Return [X, Y] of the center of cell containing provided text 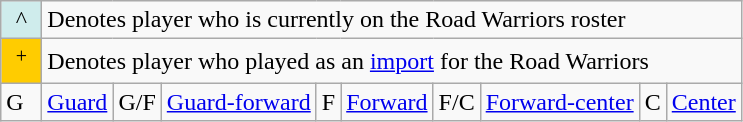
Center [704, 102]
Guard-forward [238, 102]
F [328, 102]
Denotes player who is currently on the Road Warriors roster [392, 20]
F/C [456, 102]
+ [22, 62]
Guard [78, 102]
Denotes player who played as an import for the Road Warriors [392, 62]
G/F [137, 102]
Forward-center [560, 102]
Forward [387, 102]
C [652, 102]
G [22, 102]
^ [22, 20]
